Pinpoint the cell where the given text exists, returning its (X, Y) midpoint coordinate. 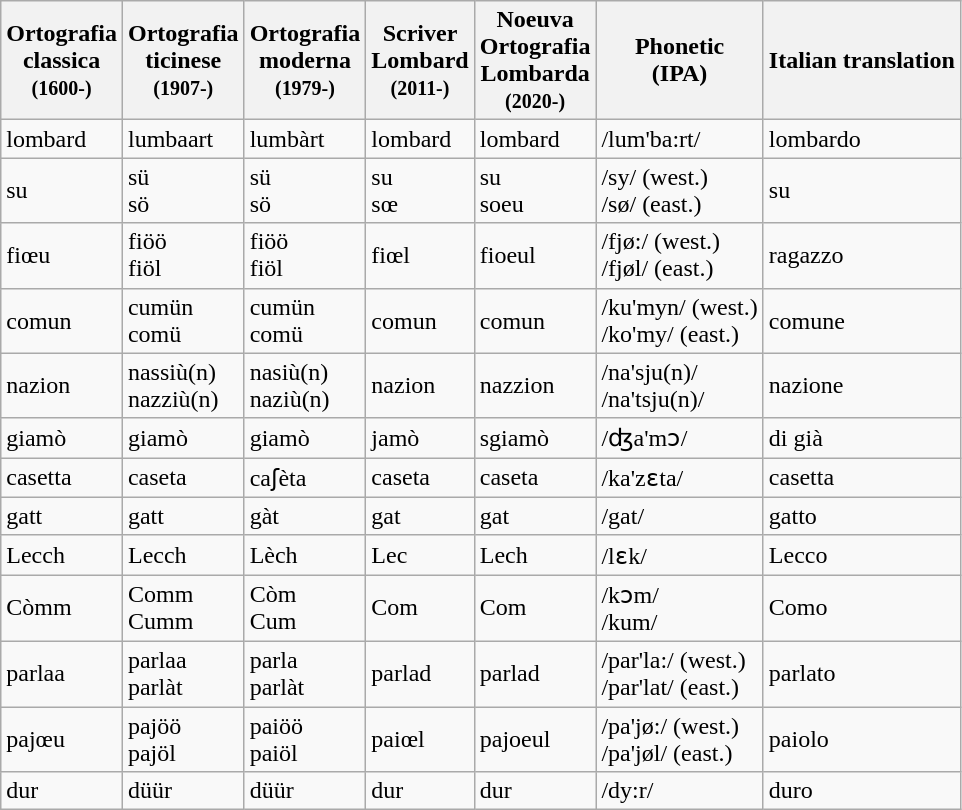
caʃèta (305, 478)
/lɛk/ (680, 555)
paiööpaiöl (305, 738)
/pa'jø:/ (west.)/pa'jøl/ (east.) (680, 738)
/lum'ba:rt/ (680, 139)
Lecco (862, 555)
Lèch (305, 555)
parlaparlàt (305, 674)
Italian translation (862, 60)
comune (862, 320)
ScriverLombard(2011-) (420, 60)
Phonetic(IPA) (680, 60)
/ka'zɛta/ (680, 478)
nazzion (535, 386)
fiœu (62, 256)
fioeul (535, 256)
gatto (862, 516)
/kɔm//kum/ (680, 608)
Còmm (62, 608)
paiolo (862, 738)
Lech (535, 555)
/fjø:/ (west.)/fjøl/ (east.) (680, 256)
nazione (862, 386)
Ortografiaticinese(1907-) (183, 60)
jamò (420, 438)
fiœl (420, 256)
susœ (420, 190)
gàt (305, 516)
parlaa (62, 674)
sgiamò (535, 438)
ragazzo (862, 256)
susoeu (535, 190)
NoeuvaOrtografiaLombarda(2020-) (535, 60)
/na'sju(n)//na'tsju(n)/ (680, 386)
parlaaparlàt (183, 674)
Ortografiaclassica(1600-) (62, 60)
CòmCum (305, 608)
Ortografiamoderna(1979-) (305, 60)
CommCumm (183, 608)
/ʤa'mɔ/ (680, 438)
/gat/ (680, 516)
pajoeul (535, 738)
/dy:r/ (680, 791)
Lec (420, 555)
lumbàrt (305, 139)
lumbaart (183, 139)
/par'la:/ (west.)/par'lat/ (east.) (680, 674)
di già (862, 438)
pajööpajöl (183, 738)
/sy/ (west.)/sø/ (east.) (680, 190)
paiœl (420, 738)
pajœu (62, 738)
nasiù(n)naziù(n) (305, 386)
duro (862, 791)
nassiù(n)nazziù(n) (183, 386)
parlato (862, 674)
Como (862, 608)
/ku'myn/ (west.)/ko'my/ (east.) (680, 320)
lombardo (862, 139)
